Determine the (X, Y) coordinate at the center of the cell enclosing the given text.  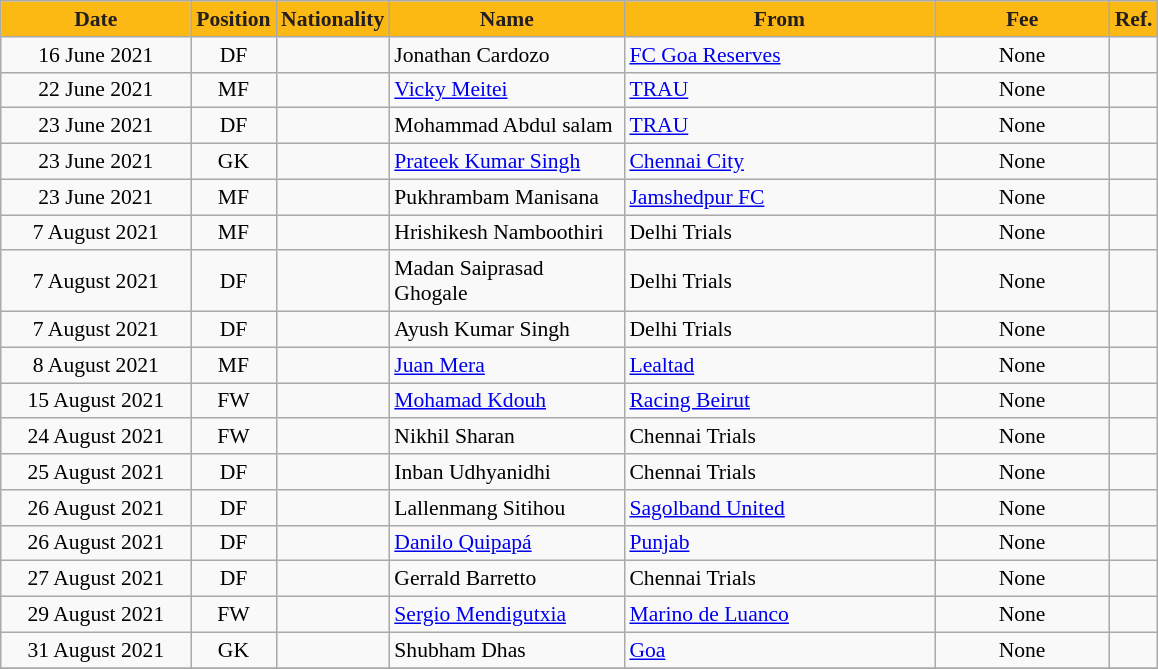
15 August 2021 (96, 401)
Lealtad (779, 365)
Marino de Luanco (779, 615)
22 June 2021 (96, 90)
31 August 2021 (96, 650)
Goa (779, 650)
Sergio Mendigutxia (506, 615)
Gerrald Barretto (506, 579)
16 June 2021 (96, 55)
Nationality (332, 19)
Hrishikesh Namboothiri (506, 233)
25 August 2021 (96, 472)
Date (96, 19)
Ayush Kumar Singh (506, 330)
Pukhrambam Manisana (506, 197)
Name (506, 19)
Shubham Dhas (506, 650)
Ref. (1134, 19)
Chennai City (779, 162)
8 August 2021 (96, 365)
Fee (1022, 19)
From (779, 19)
Madan Saiprasad Ghogale (506, 282)
FC Goa Reserves (779, 55)
Vicky Meitei (506, 90)
Punjab (779, 543)
Inban Udhyanidhi (506, 472)
Jamshedpur FC (779, 197)
29 August 2021 (96, 615)
Mohammad Abdul salam (506, 126)
Jonathan Cardozo (506, 55)
Prateek Kumar Singh (506, 162)
Racing Beirut (779, 401)
Position (234, 19)
Juan Mera (506, 365)
Sagolband United (779, 508)
27 August 2021 (96, 579)
Mohamad Kdouh (506, 401)
24 August 2021 (96, 437)
Danilo Quipapá (506, 543)
Lallenmang Sitihou (506, 508)
Nikhil Sharan (506, 437)
